Return (x, y) of the center of cell containing provided text 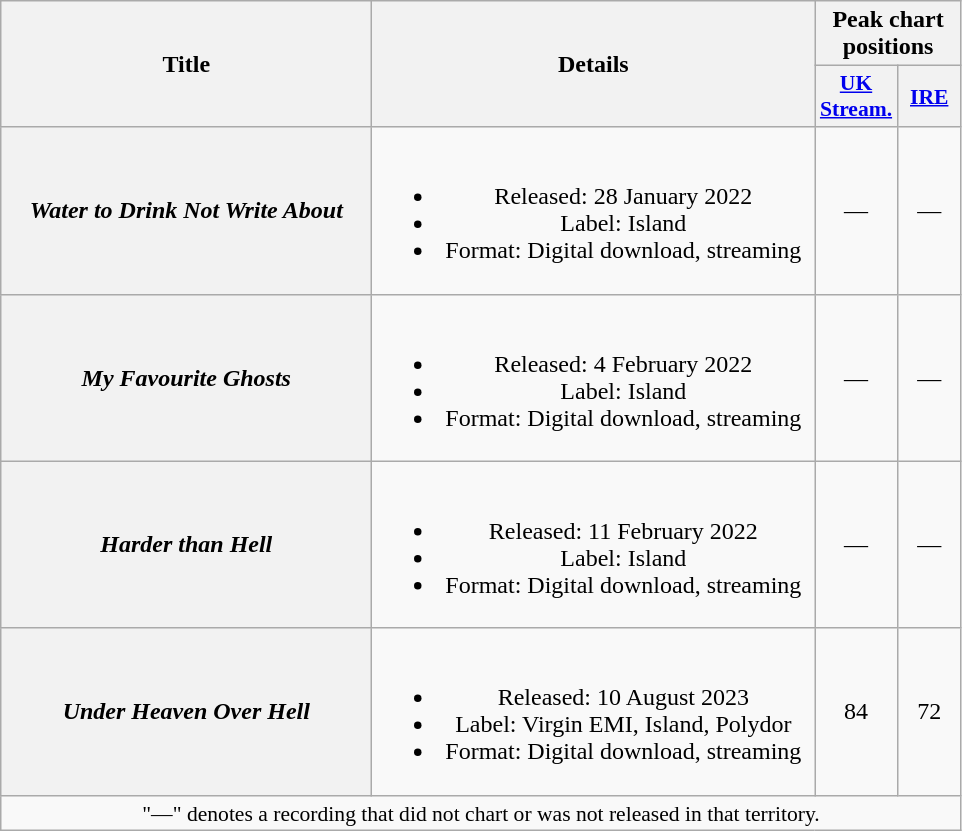
Released: 28 January 2022Label: IslandFormat: Digital download, streaming (594, 210)
Released: 11 February 2022Label: IslandFormat: Digital download, streaming (594, 544)
Under Heaven Over Hell (186, 712)
IRE (929, 96)
Released: 4 February 2022Label: IslandFormat: Digital download, streaming (594, 378)
Title (186, 64)
"—" denotes a recording that did not chart or was not released in that territory. (482, 813)
UKStream. (856, 96)
72 (929, 712)
Water to Drink Not Write About (186, 210)
Released: 10 August 2023Label: Virgin EMI, Island, PolydorFormat: Digital download, streaming (594, 712)
My Favourite Ghosts (186, 378)
Details (594, 64)
Harder than Hell (186, 544)
84 (856, 712)
Peak chart positions (888, 34)
